Identify which cell holds the provided text, then report its [X, Y] central coordinate. 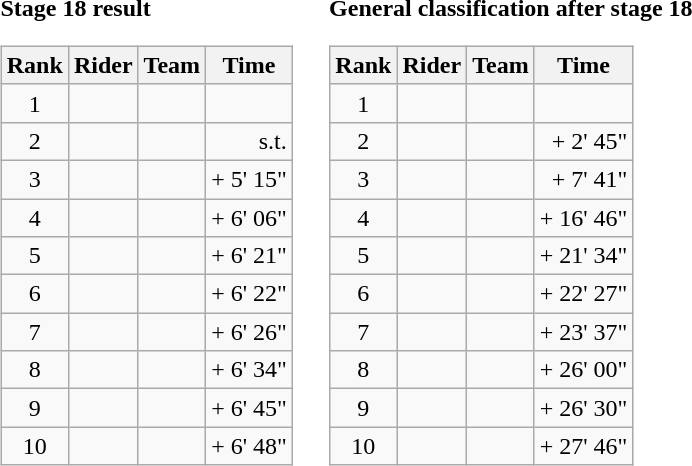
+ 6' 48" [250, 446]
+ 27' 46" [584, 446]
+ 6' 21" [250, 256]
+ 22' 27" [584, 294]
+ 7' 41" [584, 179]
+ 21' 34" [584, 256]
+ 6' 34" [250, 370]
+ 2' 45" [584, 141]
+ 23' 37" [584, 332]
+ 5' 15" [250, 179]
+ 6' 26" [250, 332]
+ 26' 00" [584, 370]
+ 6' 22" [250, 294]
+ 6' 06" [250, 217]
+ 16' 46" [584, 217]
+ 26' 30" [584, 408]
+ 6' 45" [250, 408]
s.t. [250, 141]
